Locate the cell with the specified text and output its (X, Y) center coordinate. 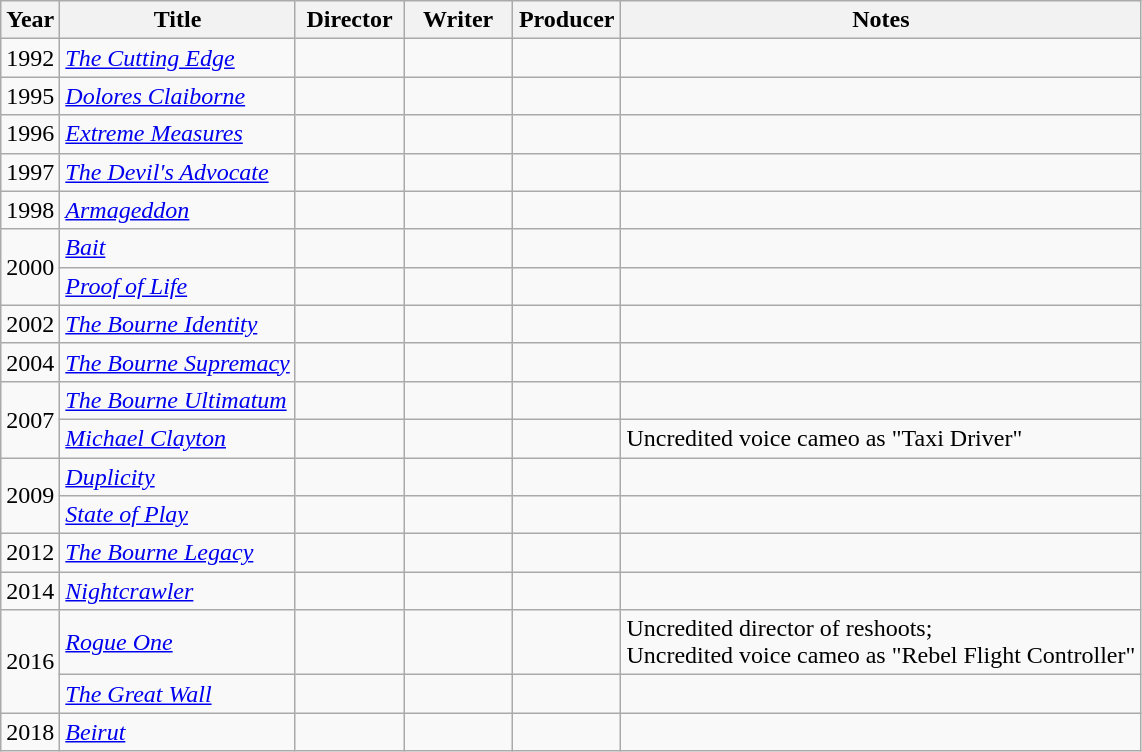
Uncredited director of reshoots;Uncredited voice cameo as "Rebel Flight Controller" (881, 642)
2014 (30, 591)
2007 (30, 419)
Director (350, 20)
Dolores Claiborne (178, 96)
2000 (30, 267)
Proof of Life (178, 286)
1998 (30, 210)
Producer (566, 20)
Title (178, 20)
Bait (178, 248)
The Bourne Supremacy (178, 362)
The Bourne Ultimatum (178, 400)
Michael Clayton (178, 438)
2016 (30, 662)
Beirut (178, 732)
2012 (30, 553)
The Cutting Edge (178, 58)
2009 (30, 496)
1992 (30, 58)
Duplicity (178, 477)
1996 (30, 134)
Nightcrawler (178, 591)
Extreme Measures (178, 134)
1995 (30, 96)
Notes (881, 20)
2004 (30, 362)
State of Play (178, 515)
The Devil's Advocate (178, 172)
Writer (458, 20)
Uncredited voice cameo as "Taxi Driver" (881, 438)
The Bourne Legacy (178, 553)
Rogue One (178, 642)
Armageddon (178, 210)
Year (30, 20)
2018 (30, 732)
1997 (30, 172)
2002 (30, 324)
The Bourne Identity (178, 324)
The Great Wall (178, 694)
